For the text-containing cell, return its midpoint in (x, y) coordinate format. 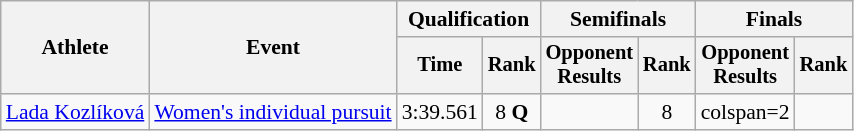
Finals (774, 19)
Lada Kozlíková (76, 112)
Athlete (76, 48)
colspan=2 (746, 112)
Event (272, 48)
8 Q (512, 112)
3:39.561 (440, 112)
Semifinals (618, 19)
8 (667, 112)
Qualification (469, 19)
Women's individual pursuit (272, 112)
Time (440, 66)
